Return the [x, y] coordinate for the center point of the cell that contains the specified text.  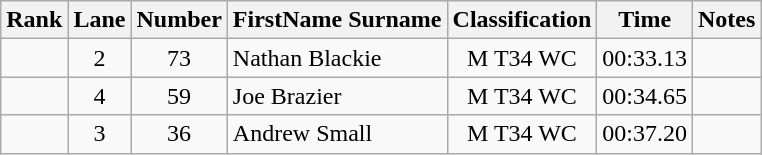
Nathan Blackie [337, 58]
2 [100, 58]
Andrew Small [337, 134]
00:33.13 [645, 58]
59 [179, 96]
Lane [100, 20]
Number [179, 20]
Notes [727, 20]
Classification [522, 20]
Rank [34, 20]
00:34.65 [645, 96]
3 [100, 134]
FirstName Surname [337, 20]
36 [179, 134]
4 [100, 96]
00:37.20 [645, 134]
Time [645, 20]
Joe Brazier [337, 96]
73 [179, 58]
